Provide the (X, Y) coordinate of the cell's center where the given text is located.  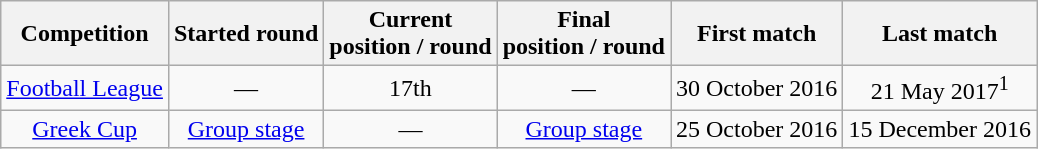
21 May 20171 (940, 88)
Currentposition / round (410, 34)
Greek Cup (85, 129)
Competition (85, 34)
Finalposition / round (584, 34)
30 October 2016 (756, 88)
First match (756, 34)
Football League (85, 88)
25 October 2016 (756, 129)
Last match (940, 34)
15 December 2016 (940, 129)
17th (410, 88)
Started round (246, 34)
